For the text-containing cell, return its midpoint in (X, Y) coordinate format. 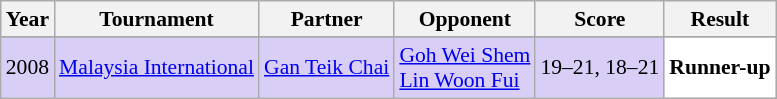
Partner (326, 19)
Year (28, 19)
Score (600, 19)
Tournament (156, 19)
Gan Teik Chai (326, 68)
Opponent (464, 19)
2008 (28, 68)
Malaysia International (156, 68)
Runner-up (720, 68)
19–21, 18–21 (600, 68)
Goh Wei Shem Lin Woon Fui (464, 68)
Result (720, 19)
